Scan for the cell matching the given text and deliver its [X, Y] coordinate at center. 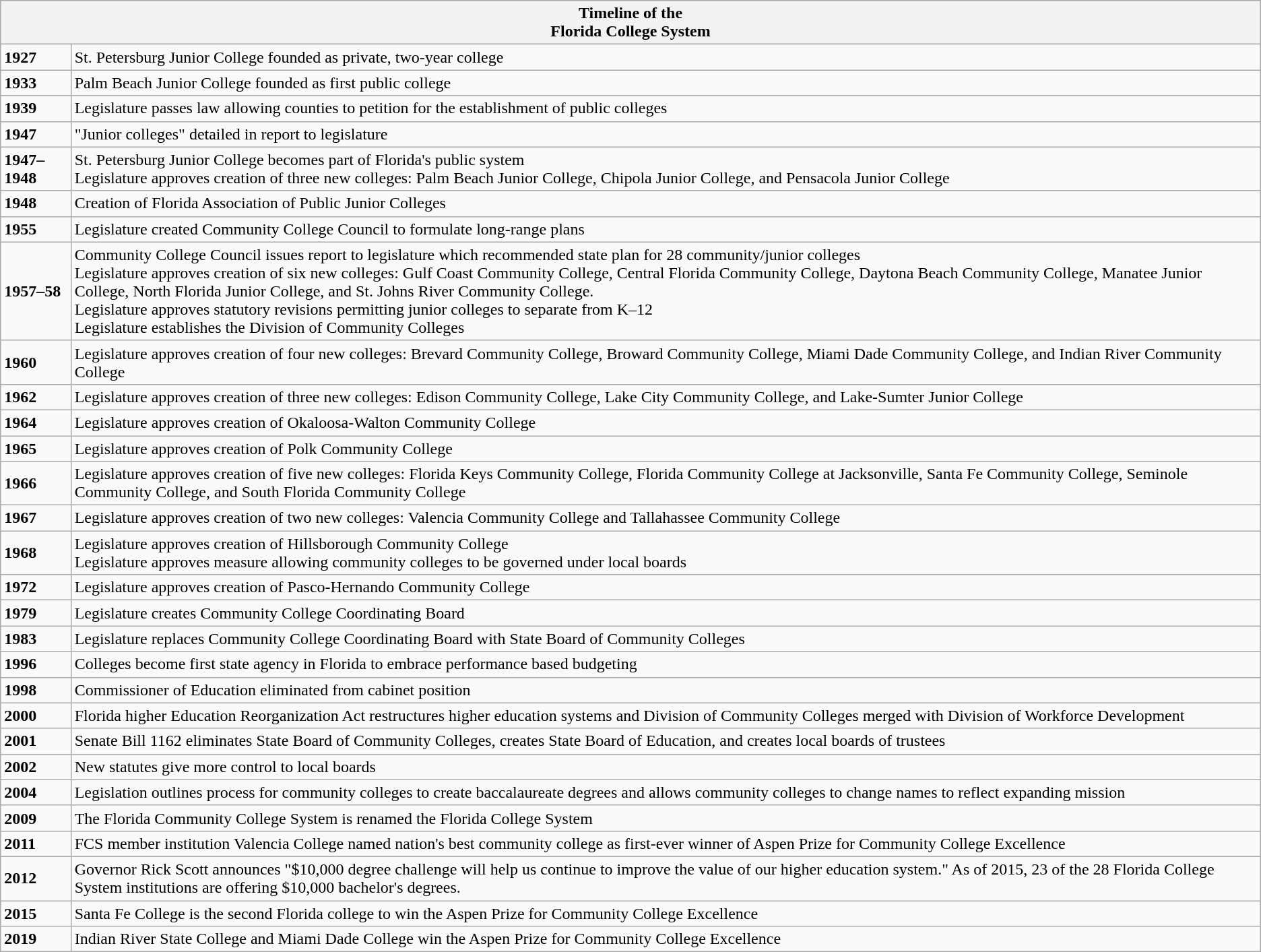
2019 [36, 939]
Legislature created Community College Council to formulate long-range plans [666, 229]
Timeline of the Florida College System [630, 23]
1964 [36, 422]
"Junior colleges" detailed in report to legislature [666, 134]
Indian River State College and Miami Dade College win the Aspen Prize for Community College Excellence [666, 939]
Legislature approves creation of two new colleges: Valencia Community College and Tallahassee Community College [666, 518]
1947–1948 [36, 168]
1967 [36, 518]
2001 [36, 741]
Colleges become first state agency in Florida to embrace performance based budgeting [666, 664]
1998 [36, 690]
2009 [36, 818]
2012 [36, 879]
2000 [36, 716]
1972 [36, 588]
Legislature approves creation of three new colleges: Edison Community College, Lake City Community College, and Lake-Sumter Junior College [666, 397]
New statutes give more control to local boards [666, 767]
Commissioner of Education eliminated from cabinet position [666, 690]
1979 [36, 613]
1996 [36, 664]
1965 [36, 448]
2011 [36, 844]
1960 [36, 362]
Legislature passes law allowing counties to petition for the establishment of public colleges [666, 108]
2002 [36, 767]
1948 [36, 203]
Creation of Florida Association of Public Junior Colleges [666, 203]
1968 [36, 552]
1939 [36, 108]
Senate Bill 1162 eliminates State Board of Community Colleges, creates State Board of Education, and creates local boards of trustees [666, 741]
1983 [36, 639]
1933 [36, 83]
Legislature approves creation of Polk Community College [666, 448]
2015 [36, 913]
The Florida Community College System is renamed the Florida College System [666, 818]
2004 [36, 792]
Legislature approves creation of Pasco-Hernando Community College [666, 588]
Palm Beach Junior College founded as first public college [666, 83]
St. Petersburg Junior College founded as private, two-year college [666, 57]
1955 [36, 229]
1966 [36, 484]
1927 [36, 57]
1962 [36, 397]
Legislature replaces Community College Coordinating Board with State Board of Community Colleges [666, 639]
FCS member institution Valencia College named nation's best community college as first-ever winner of Aspen Prize for Community College Excellence [666, 844]
1957–58 [36, 291]
Santa Fe College is the second Florida college to win the Aspen Prize for Community College Excellence [666, 913]
1947 [36, 134]
Legislature approves creation of Okaloosa-Walton Community College [666, 422]
Legislature creates Community College Coordinating Board [666, 613]
